Pinpoint the cell where the given text exists, returning its [x, y] midpoint coordinate. 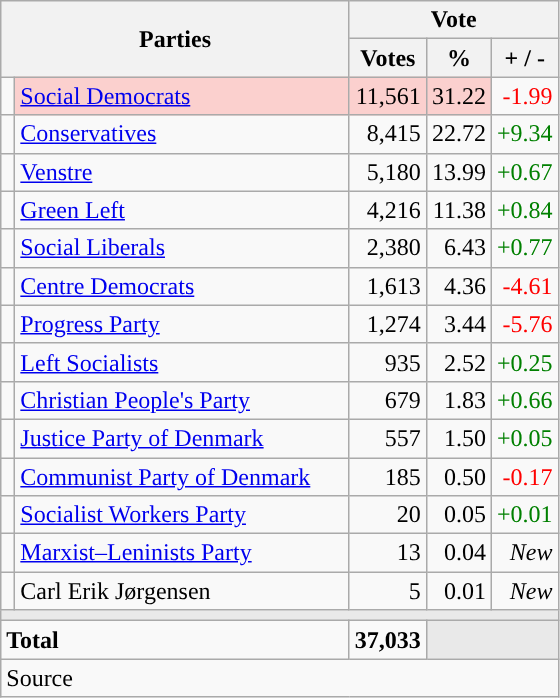
Marxist–Leninists Party [182, 553]
37,033 [388, 640]
6.43 [458, 248]
+0.01 [524, 515]
-0.17 [524, 477]
1,613 [388, 286]
935 [388, 362]
+0.05 [524, 438]
+0.67 [524, 172]
1,274 [388, 324]
20 [388, 515]
Venstre [182, 172]
8,415 [388, 134]
Carl Erik Jørgensen [182, 591]
Source [280, 678]
Centre Democrats [182, 286]
Total [176, 640]
+0.66 [524, 400]
Social Liberals [182, 248]
11.38 [458, 210]
Votes [388, 58]
4.36 [458, 286]
557 [388, 438]
1.50 [458, 438]
185 [388, 477]
+9.34 [524, 134]
679 [388, 400]
0.01 [458, 591]
Communist Party of Denmark [182, 477]
22.72 [458, 134]
% [458, 58]
13 [388, 553]
+0.77 [524, 248]
Parties [176, 39]
+ / - [524, 58]
0.50 [458, 477]
3.44 [458, 324]
2,380 [388, 248]
2.52 [458, 362]
-5.76 [524, 324]
Progress Party [182, 324]
-4.61 [524, 286]
Conservatives [182, 134]
5 [388, 591]
Social Democrats [182, 96]
31.22 [458, 96]
0.04 [458, 553]
0.05 [458, 515]
+0.25 [524, 362]
Green Left [182, 210]
Christian People's Party [182, 400]
1.83 [458, 400]
Socialist Workers Party [182, 515]
Left Socialists [182, 362]
13.99 [458, 172]
+0.84 [524, 210]
Justice Party of Denmark [182, 438]
11,561 [388, 96]
-1.99 [524, 96]
5,180 [388, 172]
Vote [454, 20]
4,216 [388, 210]
